Search for the cell housing the specified text and yield its (X, Y) center coordinate. 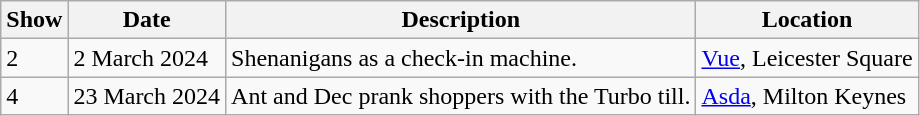
Description (461, 20)
4 (34, 96)
Show (34, 20)
Shenanigans as a check-in machine. (461, 58)
Ant and Dec prank shoppers with the Turbo till. (461, 96)
23 March 2024 (147, 96)
Location (807, 20)
Vue, Leicester Square (807, 58)
Asda, Milton Keynes (807, 96)
2 (34, 58)
2 March 2024 (147, 58)
Date (147, 20)
